Determine the (X, Y) coordinate at the center of the cell enclosing the given text.  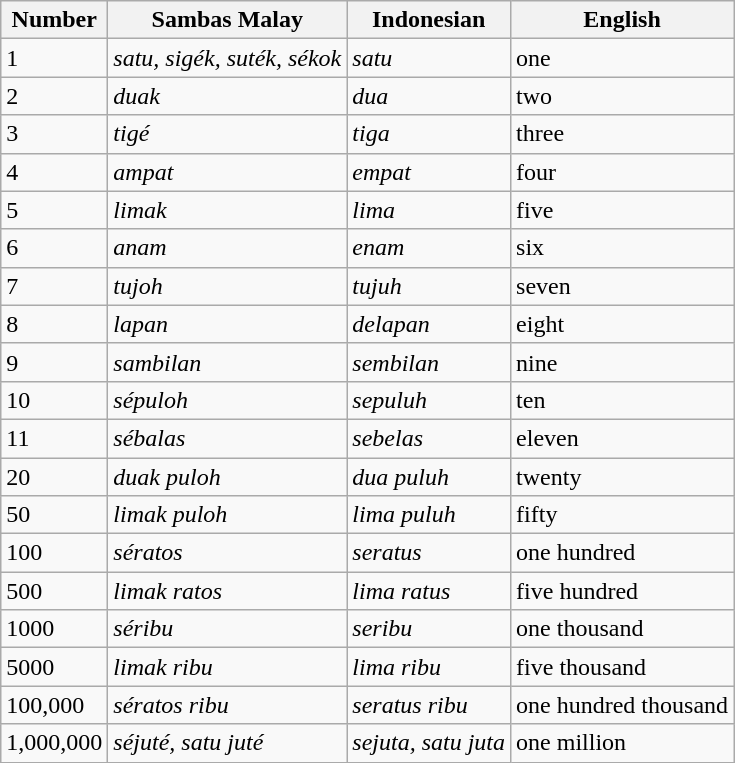
seratus (429, 553)
lima ribu (429, 667)
seribu (429, 629)
limak puloh (228, 515)
tiga (429, 134)
sératos (228, 553)
1 (54, 58)
four (622, 172)
nine (622, 362)
500 (54, 591)
sambilan (228, 362)
limak (228, 210)
7 (54, 286)
Number (54, 20)
100,000 (54, 705)
sejuta, satu juta (429, 743)
satu (429, 58)
3 (54, 134)
5000 (54, 667)
one thousand (622, 629)
limak ratos (228, 591)
1000 (54, 629)
two (622, 96)
20 (54, 477)
séjuté, satu juté (228, 743)
five thousand (622, 667)
ten (622, 400)
2 (54, 96)
sembilan (429, 362)
limak ribu (228, 667)
five (622, 210)
satu, sigék, suték, sékok (228, 58)
tujoh (228, 286)
duak (228, 96)
Sambas Malay (228, 20)
empat (429, 172)
eleven (622, 438)
twenty (622, 477)
100 (54, 553)
Indonesian (429, 20)
5 (54, 210)
one million (622, 743)
English (622, 20)
enam (429, 248)
seven (622, 286)
seratus ribu (429, 705)
lapan (228, 324)
delapan (429, 324)
duak puloh (228, 477)
ampat (228, 172)
tigé (228, 134)
1,000,000 (54, 743)
sépuloh (228, 400)
five hundred (622, 591)
9 (54, 362)
anam (228, 248)
8 (54, 324)
three (622, 134)
one hundred thousand (622, 705)
six (622, 248)
lima puluh (429, 515)
sepuluh (429, 400)
one (622, 58)
50 (54, 515)
lima ratus (429, 591)
11 (54, 438)
fifty (622, 515)
4 (54, 172)
dua (429, 96)
6 (54, 248)
eight (622, 324)
lima (429, 210)
sebelas (429, 438)
10 (54, 400)
tujuh (429, 286)
séribu (228, 629)
one hundred (622, 553)
dua puluh (429, 477)
sébalas (228, 438)
sératos ribu (228, 705)
